Extract the (x, y) coordinate from the center of the cell holding the provided text.  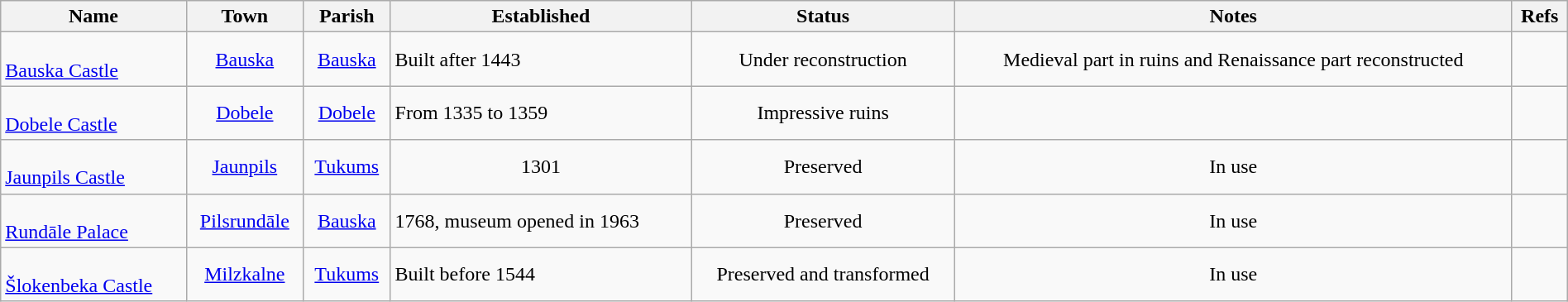
Under reconstruction (824, 60)
Milzkalne (245, 275)
Bauska Castle (93, 60)
Built before 1544 (541, 275)
Town (245, 17)
Jaunpils Castle (93, 167)
Preserved and transformed (824, 275)
Jaunpils (245, 167)
Status (824, 17)
Pilsrundāle (245, 220)
Dobele Castle (93, 113)
Impressive ruins (824, 113)
1301 (541, 167)
Built after 1443 (541, 60)
Notes (1233, 17)
1768, museum opened in 1963 (541, 220)
From 1335 to 1359 (541, 113)
Šlokenbeka Castle (93, 275)
Name (93, 17)
Medieval part in ruins and Renaissance part reconstructed (1233, 60)
Refs (1540, 17)
Established (541, 17)
Parish (347, 17)
Rundāle Palace (93, 220)
